From the cell containing the given text, extract its center point as (X, Y) coordinate. 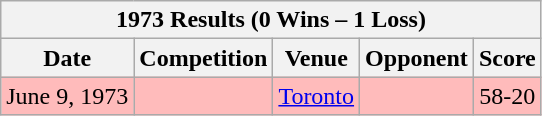
Opponent (417, 58)
Date (68, 58)
Competition (204, 58)
Score (507, 58)
June 9, 1973 (68, 96)
1973 Results (0 Wins – 1 Loss) (272, 20)
Venue (316, 58)
58-20 (507, 96)
Toronto (316, 96)
